Capture the cell that displays the provided text and extract its (X, Y) central coordinate. 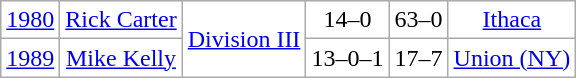
1980 (30, 20)
14–0 (348, 20)
Mike Kelly (121, 58)
Union (NY) (512, 58)
63–0 (418, 20)
17–7 (418, 58)
Division III (244, 39)
1989 (30, 58)
Ithaca (512, 20)
Rick Carter (121, 20)
13–0–1 (348, 58)
